Identify which cell holds the provided text, then report its (x, y) central coordinate. 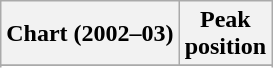
Peakposition (225, 34)
Chart (2002–03) (90, 34)
